Pinpoint the cell where the given text exists, returning its (X, Y) midpoint coordinate. 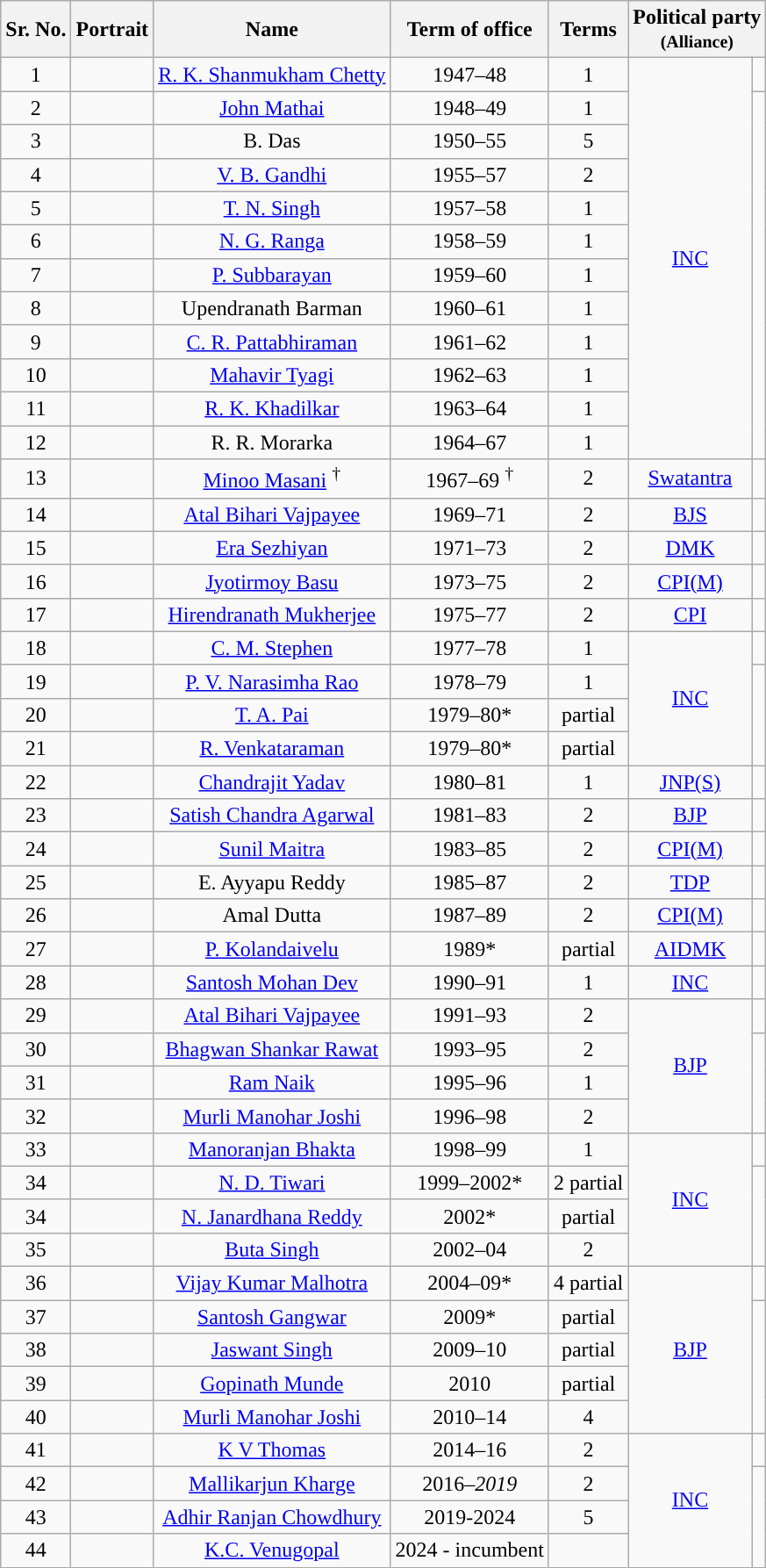
Upendranath Barman (272, 308)
Term of office (469, 30)
3 (36, 141)
BJS (690, 514)
V. B. Gandhi (272, 175)
T. A. Pai (272, 715)
R. Venkataraman (272, 749)
1996–98 (469, 1116)
1960–61 (469, 308)
8 (36, 308)
C. M. Stephen (272, 648)
Vijay Kumar Malhotra (272, 1284)
Adhir Ranjan Chowdhury (272, 1517)
1955–57 (469, 175)
N. G. Ranga (272, 241)
R. R. Morarka (272, 442)
2009–10 (469, 1350)
Minoo Masani † (272, 479)
35 (36, 1249)
1981–83 (469, 816)
1967–69 † (469, 479)
2010 (469, 1384)
13 (36, 479)
K.C. Venugopal (272, 1550)
1971–73 (469, 548)
19 (36, 681)
10 (36, 375)
Gopinath Munde (272, 1384)
25 (36, 882)
Chandrajit Yadav (272, 782)
Portrait (112, 30)
Santosh Mohan Dev (272, 982)
2002* (469, 1216)
37 (36, 1317)
R. K. Shanmukham Chetty (272, 75)
2010–14 (469, 1417)
4 partial (588, 1284)
Jaswant Singh (272, 1350)
14 (36, 514)
Jyotirmoy Basu (272, 581)
1961–62 (469, 342)
42 (36, 1484)
Political party(Alliance) (697, 30)
B. Das (272, 141)
N. Janardhana Reddy (272, 1216)
Manoranjan Bhakta (272, 1149)
20 (36, 715)
1990–91 (469, 982)
1962–63 (469, 375)
1964–67 (469, 442)
Mallikarjun Kharge (272, 1484)
28 (36, 982)
2016–2019 (469, 1484)
TDP (690, 882)
1958–59 (469, 241)
Ram Naik (272, 1082)
1959–60 (469, 275)
DMK (690, 548)
30 (36, 1049)
K V Thomas (272, 1450)
1998–99 (469, 1149)
1969–71 (469, 514)
Santosh Gangwar (272, 1317)
44 (36, 1550)
P. Subbarayan (272, 275)
1989* (469, 949)
16 (36, 581)
1991–93 (469, 1016)
1993–95 (469, 1049)
Bhagwan Shankar Rawat (272, 1049)
Sr. No. (36, 30)
CPI (690, 615)
21 (36, 749)
29 (36, 1016)
1973–75 (469, 581)
1978–79 (469, 681)
31 (36, 1082)
R. K. Khadilkar (272, 408)
43 (36, 1517)
E. Ayyapu Reddy (272, 882)
2002–04 (469, 1249)
1985–87 (469, 882)
1980–81 (469, 782)
John Mathai (272, 108)
36 (36, 1284)
38 (36, 1350)
JNP(S) (690, 782)
1948–49 (469, 108)
Swatantra (690, 479)
1963–64 (469, 408)
32 (36, 1116)
2024 - incumbent (469, 1550)
Satish Chandra Agarwal (272, 816)
15 (36, 548)
2004–09* (469, 1284)
9 (36, 342)
C. R. Pattabhiraman (272, 342)
33 (36, 1149)
40 (36, 1417)
Amal Dutta (272, 916)
12 (36, 442)
2014–16 (469, 1450)
39 (36, 1384)
7 (36, 275)
Buta Singh (272, 1249)
24 (36, 849)
23 (36, 816)
Sunil Maitra (272, 849)
Era Sezhiyan (272, 548)
41 (36, 1450)
22 (36, 782)
Name (272, 30)
1947–48 (469, 75)
1983–85 (469, 849)
27 (36, 949)
1977–78 (469, 648)
Mahavir Tyagi (272, 375)
2019-2024 (469, 1517)
1957–58 (469, 208)
1995–96 (469, 1082)
2009* (469, 1317)
2 partial (588, 1183)
26 (36, 916)
17 (36, 615)
1950–55 (469, 141)
P. Kolandaivelu (272, 949)
AIDMK (690, 949)
Terms (588, 30)
18 (36, 648)
N. D. Tiwari (272, 1183)
11 (36, 408)
Hirendranath Mukherjee (272, 615)
T. N. Singh (272, 208)
1999–2002* (469, 1183)
P. V. Narasimha Rao (272, 681)
1987–89 (469, 916)
6 (36, 241)
1975–77 (469, 615)
